For the text-containing cell, return its midpoint in (x, y) coordinate format. 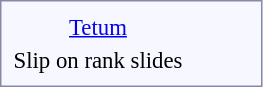
Tetum (98, 27)
Slip on rank slides (98, 60)
